Determine the (x, y) coordinate at the center of the cell enclosing the given text.  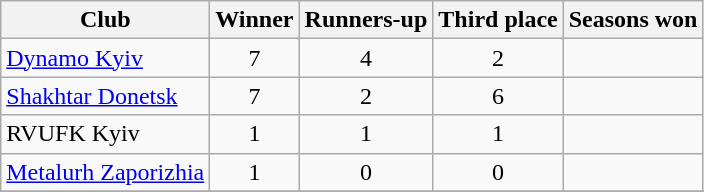
RVUFK Kyiv (106, 134)
Runners-up (366, 20)
Metalurh Zaporizhia (106, 172)
Club (106, 20)
Third place (498, 20)
Winner (254, 20)
4 (366, 58)
Dynamo Kyiv (106, 58)
Shakhtar Donetsk (106, 96)
Seasons won (633, 20)
6 (498, 96)
